Determine the (x, y) coordinate at the center of the cell enclosing the given text.  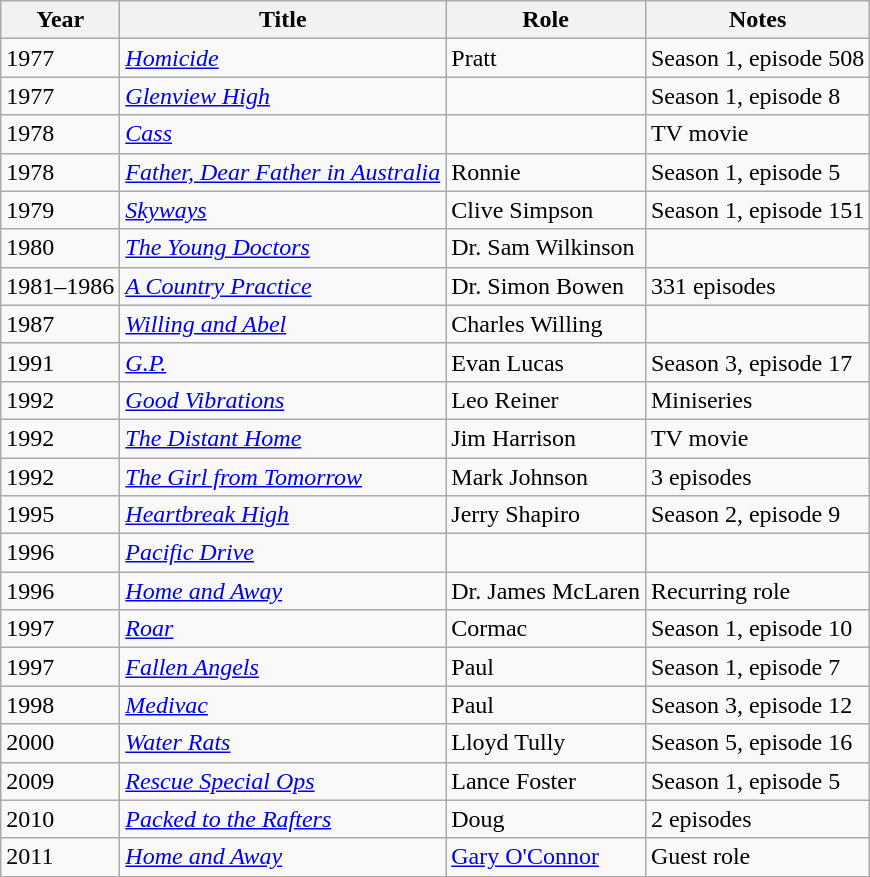
1987 (60, 324)
Season 3, episode 12 (757, 705)
Mark Johnson (546, 477)
The Young Doctors (283, 248)
Heartbreak High (283, 515)
Dr. Sam Wilkinson (546, 248)
Packed to the Rafters (283, 819)
Roar (283, 629)
The Girl from Tomorrow (283, 477)
Pratt (546, 58)
331 episodes (757, 286)
A Country Practice (283, 286)
Doug (546, 819)
1981–1986 (60, 286)
1998 (60, 705)
Title (283, 20)
2010 (60, 819)
Glenview High (283, 96)
Gary O'Connor (546, 857)
1995 (60, 515)
Cormac (546, 629)
Evan Lucas (546, 362)
Year (60, 20)
G.P. (283, 362)
Jerry Shapiro (546, 515)
Notes (757, 20)
2000 (60, 743)
3 episodes (757, 477)
Miniseries (757, 400)
Dr. James McLaren (546, 591)
Recurring role (757, 591)
1991 (60, 362)
Willing and Abel (283, 324)
Season 5, episode 16 (757, 743)
Fallen Angels (283, 667)
The Distant Home (283, 438)
Rescue Special Ops (283, 781)
2 episodes (757, 819)
Season 3, episode 17 (757, 362)
Season 1, episode 508 (757, 58)
Season 1, episode 10 (757, 629)
Clive Simpson (546, 210)
2009 (60, 781)
Cass (283, 134)
Water Rats (283, 743)
Lance Foster (546, 781)
Role (546, 20)
Skyways (283, 210)
Dr. Simon Bowen (546, 286)
Charles Willing (546, 324)
Season 1, episode 8 (757, 96)
Good Vibrations (283, 400)
Season 1, episode 151 (757, 210)
2011 (60, 857)
Pacific Drive (283, 553)
1980 (60, 248)
1979 (60, 210)
Jim Harrison (546, 438)
Season 2, episode 9 (757, 515)
Lloyd Tully (546, 743)
Father, Dear Father in Australia (283, 172)
Medivac (283, 705)
Homicide (283, 58)
Season 1, episode 7 (757, 667)
Ronnie (546, 172)
Guest role (757, 857)
Leo Reiner (546, 400)
